Find where the given text appears and provide that cell's center as (x, y) coordinate. 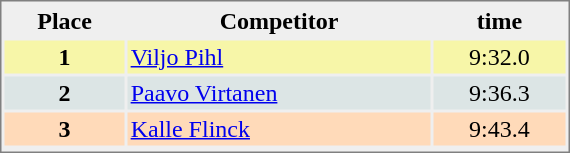
Kalle Flinck (280, 128)
time (499, 20)
Competitor (280, 20)
9:36.3 (499, 92)
2 (64, 92)
9:43.4 (499, 128)
9:32.0 (499, 56)
1 (64, 56)
3 (64, 128)
Paavo Virtanen (280, 92)
Place (64, 20)
Viljo Pihl (280, 56)
